From the cell containing the given text, extract its center point as (x, y) coordinate. 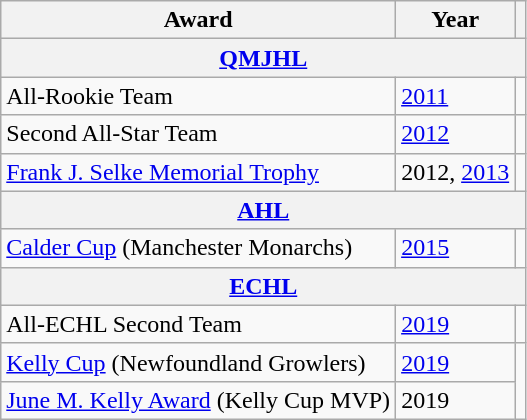
Year (456, 20)
QMJHL (264, 58)
2012, 2013 (456, 172)
All-Rookie Team (198, 96)
ECHL (264, 286)
Award (198, 20)
2012 (456, 134)
AHL (264, 210)
June M. Kelly Award (Kelly Cup MVP) (198, 400)
All-ECHL Second Team (198, 324)
Calder Cup (Manchester Monarchs) (198, 248)
Second All-Star Team (198, 134)
2015 (456, 248)
2011 (456, 96)
Frank J. Selke Memorial Trophy (198, 172)
Kelly Cup (Newfoundland Growlers) (198, 362)
